Pinpoint the cell where the given text exists, returning its [x, y] midpoint coordinate. 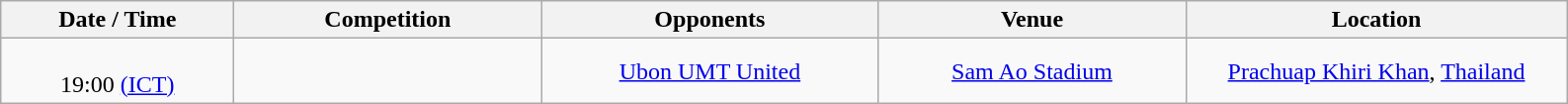
Sam Ao Stadium [1032, 71]
Venue [1032, 20]
Location [1376, 20]
19:00 (ICT) [118, 71]
Competition [387, 20]
Date / Time [118, 20]
Ubon UMT United [709, 71]
Prachuap Khiri Khan, Thailand [1376, 71]
Opponents [709, 20]
